Identify which cell holds the provided text, then report its [X, Y] central coordinate. 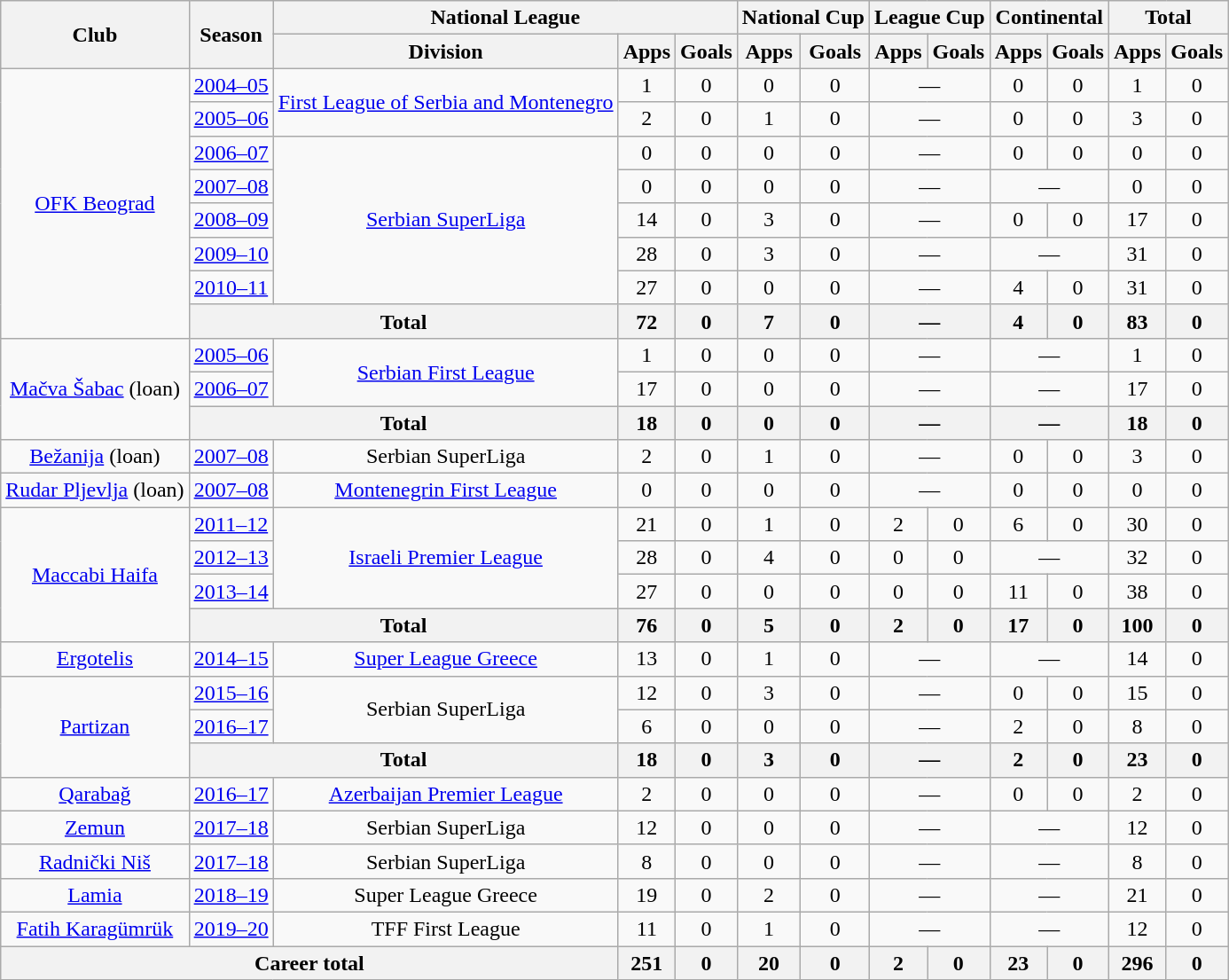
7 [769, 321]
Ergotelis [95, 659]
72 [646, 321]
83 [1137, 321]
2014–15 [231, 659]
76 [646, 625]
Maccabi Haifa [95, 575]
Season [231, 35]
Partizan [95, 726]
Division [445, 51]
Rudar Pljevlja (loan) [95, 490]
5 [769, 625]
19 [646, 895]
National League [505, 18]
2019–20 [231, 929]
100 [1137, 625]
Radnički Niš [95, 861]
Zemun [95, 827]
Israeli Premier League [445, 558]
Club [95, 35]
OFK Beograd [95, 203]
2010–11 [231, 287]
2013–14 [231, 592]
2015–16 [231, 693]
League Cup [929, 18]
251 [646, 962]
Azerbaijan Premier League [445, 794]
13 [646, 659]
296 [1137, 962]
2004–05 [231, 85]
30 [1137, 524]
38 [1137, 592]
2008–09 [231, 220]
Serbian First League [445, 372]
2018–19 [231, 895]
Mačva Šabac (loan) [95, 388]
20 [769, 962]
Continental [1049, 18]
Fatih Karagümrük [95, 929]
2012–13 [231, 558]
32 [1137, 558]
Bežanija (loan) [95, 457]
First League of Serbia and Montenegro [445, 102]
National Cup [803, 18]
Montenegrin First League [445, 490]
Qarabağ [95, 794]
15 [1137, 693]
Lamia [95, 895]
2009–10 [231, 254]
Career total [309, 962]
2011–12 [231, 524]
TFF First League [445, 929]
